Pinpoint the cell where the given text exists, returning its [x, y] midpoint coordinate. 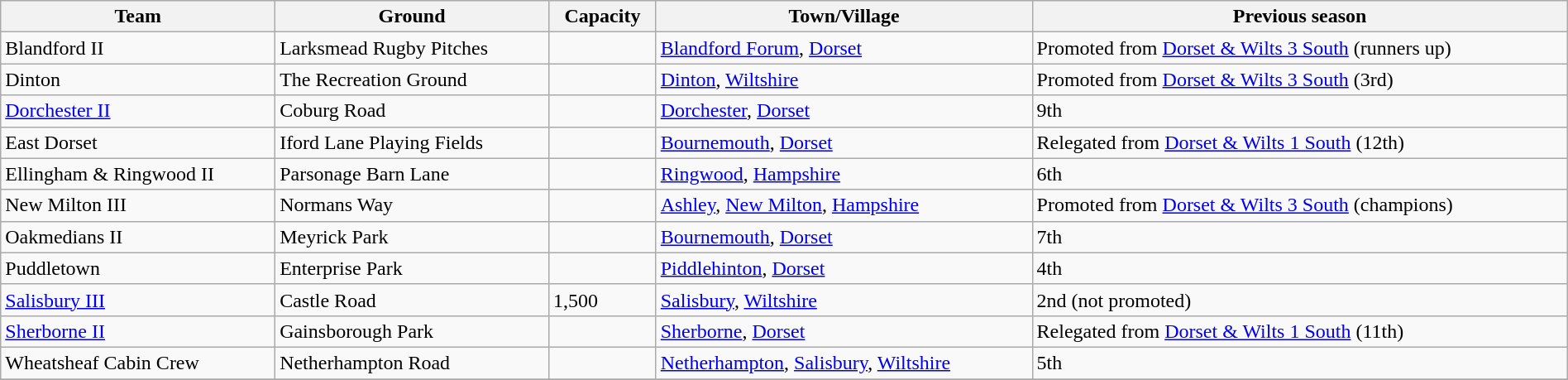
Parsonage Barn Lane [412, 174]
Salisbury, Wiltshire [844, 300]
Promoted from Dorset & Wilts 3 South (3rd) [1300, 79]
Gainsborough Park [412, 331]
Relegated from Dorset & Wilts 1 South (12th) [1300, 142]
Iford Lane Playing Fields [412, 142]
Ground [412, 17]
Normans Way [412, 205]
Capacity [603, 17]
Piddlehinton, Dorset [844, 268]
Dorchester, Dorset [844, 111]
Oakmedians II [138, 237]
Salisbury III [138, 300]
Enterprise Park [412, 268]
1,500 [603, 300]
Previous season [1300, 17]
Sherborne, Dorset [844, 331]
Puddletown [138, 268]
Team [138, 17]
Sherborne II [138, 331]
Dorchester II [138, 111]
New Milton III [138, 205]
Blandford Forum, Dorset [844, 48]
Larksmead Rugby Pitches [412, 48]
6th [1300, 174]
Meyrick Park [412, 237]
Ellingham & Ringwood II [138, 174]
Relegated from Dorset & Wilts 1 South (11th) [1300, 331]
East Dorset [138, 142]
The Recreation Ground [412, 79]
Wheatsheaf Cabin Crew [138, 363]
2nd (not promoted) [1300, 300]
Blandford II [138, 48]
9th [1300, 111]
Dinton [138, 79]
Dinton, Wiltshire [844, 79]
Netherhampton, Salisbury, Wiltshire [844, 363]
Castle Road [412, 300]
Netherhampton Road [412, 363]
Ashley, New Milton, Hampshire [844, 205]
Ringwood, Hampshire [844, 174]
5th [1300, 363]
Promoted from Dorset & Wilts 3 South (runners up) [1300, 48]
Town/Village [844, 17]
Promoted from Dorset & Wilts 3 South (champions) [1300, 205]
Coburg Road [412, 111]
7th [1300, 237]
4th [1300, 268]
